Identify which cell holds the provided text, then report its [x, y] central coordinate. 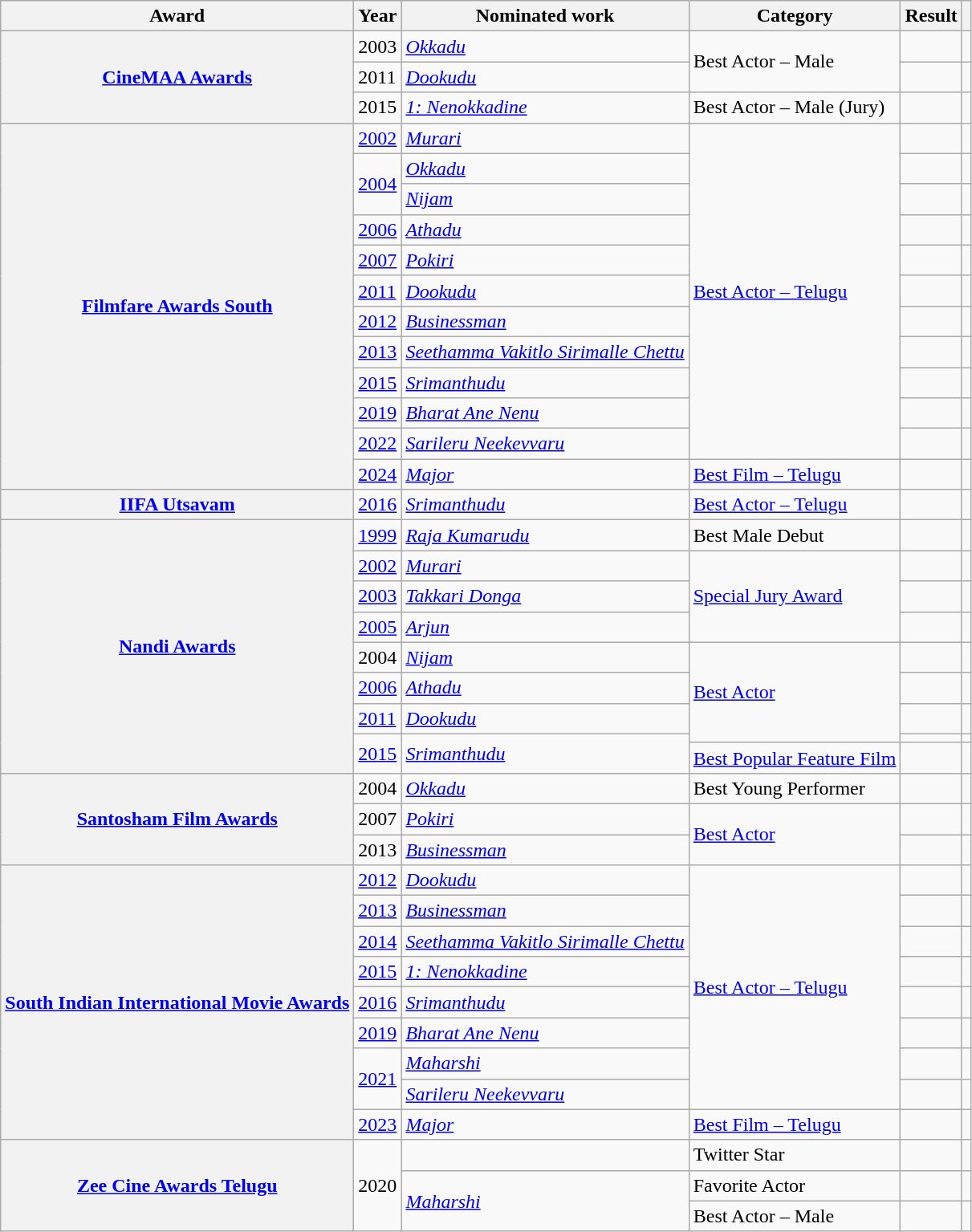
Twitter Star [795, 1155]
South Indian International Movie Awards [177, 1003]
2020 [377, 1185]
Special Jury Award [795, 596]
2023 [377, 1124]
1999 [377, 535]
Santosham Film Awards [177, 819]
Result [931, 16]
Year [377, 16]
Nominated work [545, 16]
2005 [377, 627]
Best Actor – Male (Jury) [795, 108]
Raja Kumarudu [545, 535]
2022 [377, 444]
Favorite Actor [795, 1185]
Zee Cine Awards Telugu [177, 1185]
Nandi Awards [177, 647]
Best Young Performer [795, 788]
CineMAA Awards [177, 77]
Filmfare Awards South [177, 307]
2021 [377, 1079]
Award [177, 16]
Best Popular Feature Film [795, 758]
IIFA Utsavam [177, 505]
Best Male Debut [795, 535]
Arjun [545, 627]
2014 [377, 941]
Category [795, 16]
Takkari Donga [545, 596]
2024 [377, 474]
